Search for the cell housing the specified text and yield its [X, Y] center coordinate. 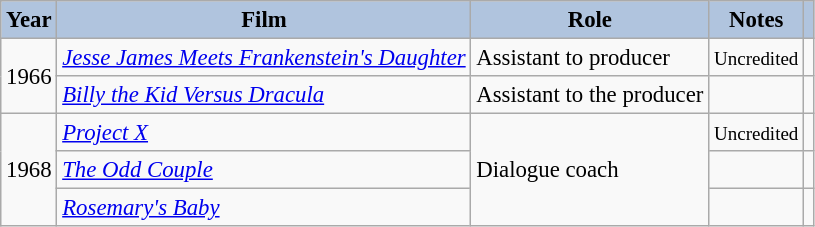
Jesse James Meets Frankenstein's Daughter [264, 58]
Project X [264, 133]
Assistant to the producer [590, 95]
Notes [756, 20]
Rosemary's Baby [264, 208]
The Odd Couple [264, 170]
Film [264, 20]
1968 [29, 170]
Year [29, 20]
Billy the Kid Versus Dracula [264, 95]
Role [590, 20]
1966 [29, 76]
Assistant to producer [590, 58]
Dialogue coach [590, 170]
